Find where the given text appears and provide that cell's center as [X, Y] coordinate. 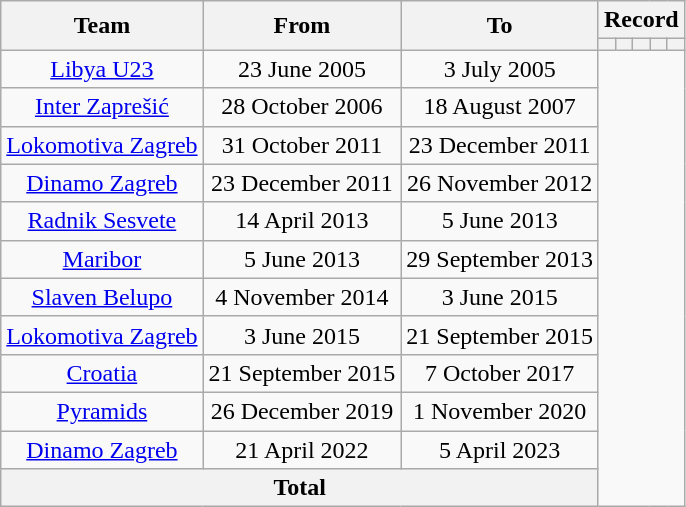
Maribor [102, 259]
Croatia [102, 373]
To [500, 26]
5 April 2023 [500, 449]
7 October 2017 [500, 373]
3 July 2005 [500, 69]
28 October 2006 [302, 107]
29 September 2013 [500, 259]
Radnik Sesvete [102, 221]
26 December 2019 [302, 411]
4 November 2014 [302, 297]
21 April 2022 [302, 449]
18 August 2007 [500, 107]
23 June 2005 [302, 69]
1 November 2020 [500, 411]
Team [102, 26]
Slaven Belupo [102, 297]
Total [300, 488]
Inter Zaprešić [102, 107]
From [302, 26]
14 April 2013 [302, 221]
31 October 2011 [302, 145]
Record [641, 20]
Libya U23 [102, 69]
Pyramids [102, 411]
26 November 2012 [500, 183]
